For the text-containing cell, return its midpoint in (x, y) coordinate format. 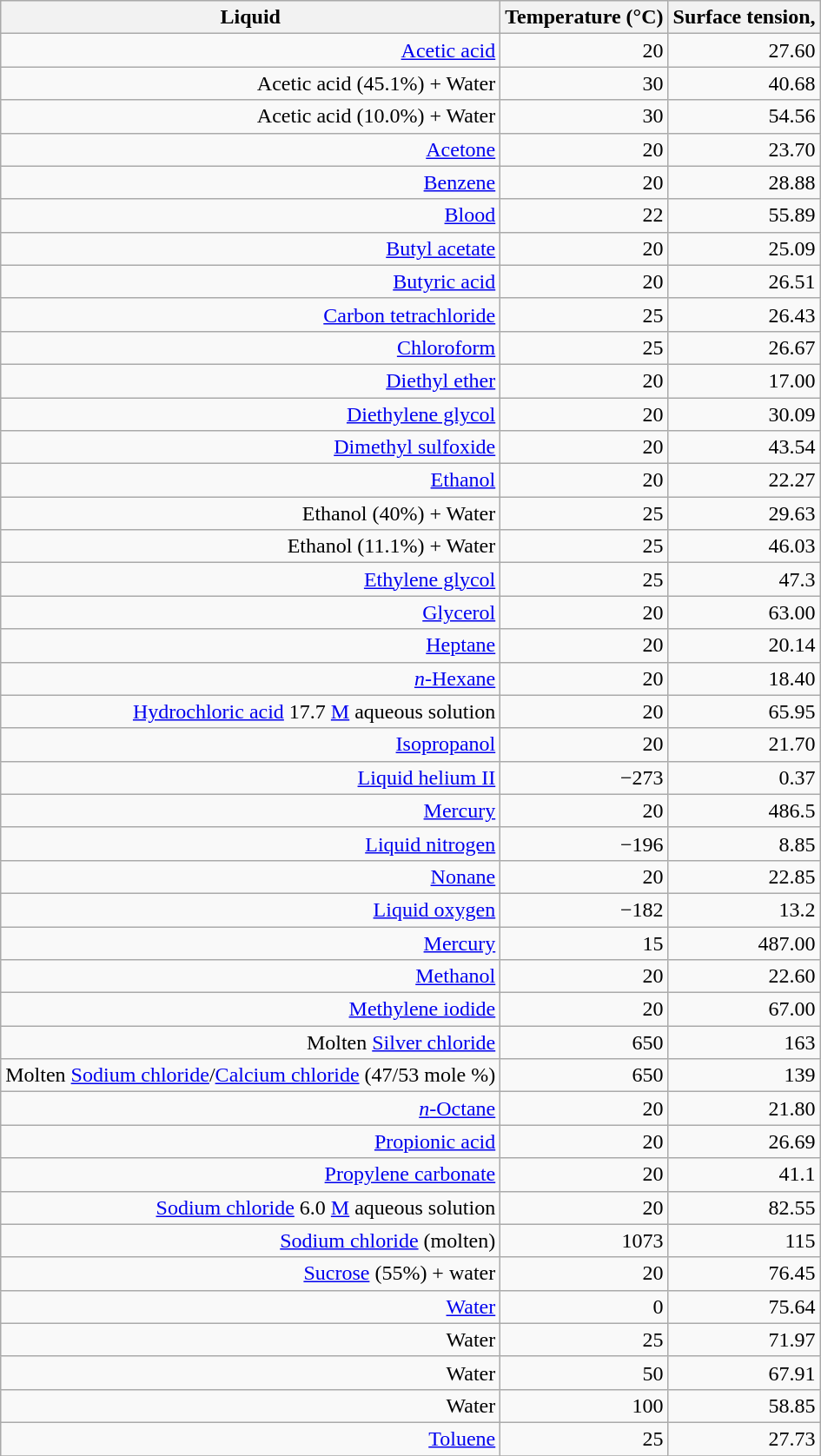
25.09 (744, 248)
n-Octane (250, 1109)
55.89 (744, 215)
46.03 (744, 546)
Acetic acid (45.1%) + Water (250, 83)
Molten Silver chloride (250, 1042)
22.60 (744, 976)
Propylene carbonate (250, 1175)
67.00 (744, 1009)
0 (584, 1307)
Methanol (250, 976)
Ethanol (250, 480)
100 (584, 1406)
27.73 (744, 1439)
76.45 (744, 1274)
8.85 (744, 844)
Liquid nitrogen (250, 844)
22 (584, 215)
Acetone (250, 149)
17.00 (744, 381)
22.27 (744, 480)
Liquid oxygen (250, 910)
Carbon tetrachloride (250, 314)
Temperature (°C) (584, 17)
Ethylene glycol (250, 579)
487.00 (744, 943)
58.85 (744, 1406)
Acetic acid (250, 50)
Sucrose (55%) + water (250, 1274)
Chloroform (250, 347)
63.00 (744, 612)
0.37 (744, 778)
−182 (584, 910)
82.55 (744, 1208)
18.40 (744, 678)
67.91 (744, 1373)
47.3 (744, 579)
26.43 (744, 314)
26.51 (744, 281)
26.67 (744, 347)
Sodium chloride (molten) (250, 1241)
−196 (584, 844)
43.54 (744, 447)
Methylene iodide (250, 1009)
Ethanol (40%) + Water (250, 513)
Molten Sodium chloride/Calcium chloride (47/53 mole %) (250, 1075)
71.97 (744, 1340)
Acetic acid (10.0%) + Water (250, 116)
Ethanol (11.1%) + Water (250, 546)
Isopropanol (250, 745)
Blood (250, 215)
20.14 (744, 645)
15 (584, 943)
Glycerol (250, 612)
n-Hexane (250, 678)
Nonane (250, 877)
54.56 (744, 116)
Heptane (250, 645)
40.68 (744, 83)
Surface tension, (744, 17)
21.70 (744, 745)
23.70 (744, 149)
30.09 (744, 414)
29.63 (744, 513)
Hydrochloric acid 17.7 M aqueous solution (250, 711)
50 (584, 1373)
Propionic acid (250, 1142)
Sodium chloride 6.0 M aqueous solution (250, 1208)
115 (744, 1241)
Diethyl ether (250, 381)
Butyl acetate (250, 248)
163 (744, 1042)
Toluene (250, 1439)
139 (744, 1075)
−273 (584, 778)
Dimethyl sulfoxide (250, 447)
13.2 (744, 910)
65.95 (744, 711)
Liquid helium II (250, 778)
Butyric acid (250, 281)
26.69 (744, 1142)
41.1 (744, 1175)
Liquid (250, 17)
486.5 (744, 811)
22.85 (744, 877)
75.64 (744, 1307)
27.60 (744, 50)
28.88 (744, 182)
Diethylene glycol (250, 414)
1073 (584, 1241)
21.80 (744, 1109)
Benzene (250, 182)
